Locate the cell with the specified text and output its [x, y] center coordinate. 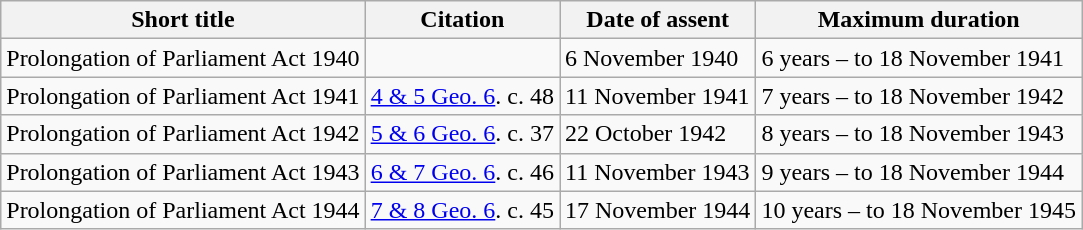
Prolongation of Parliament Act 1943 [183, 172]
Date of assent [658, 20]
Prolongation of Parliament Act 1940 [183, 58]
7 & 8 Geo. 6. c. 45 [462, 210]
17 November 1944 [658, 210]
11 November 1941 [658, 96]
8 years – to 18 November 1943 [919, 134]
Short title [183, 20]
Maximum duration [919, 20]
10 years – to 18 November 1945 [919, 210]
Prolongation of Parliament Act 1944 [183, 210]
7 years – to 18 November 1942 [919, 96]
Prolongation of Parliament Act 1942 [183, 134]
6 November 1940 [658, 58]
6 years – to 18 November 1941 [919, 58]
22 October 1942 [658, 134]
11 November 1943 [658, 172]
Citation [462, 20]
9 years – to 18 November 1944 [919, 172]
4 & 5 Geo. 6. c. 48 [462, 96]
Prolongation of Parliament Act 1941 [183, 96]
6 & 7 Geo. 6. c. 46 [462, 172]
5 & 6 Geo. 6. c. 37 [462, 134]
